Return the (X, Y) coordinate for the center point of the cell that contains the specified text.  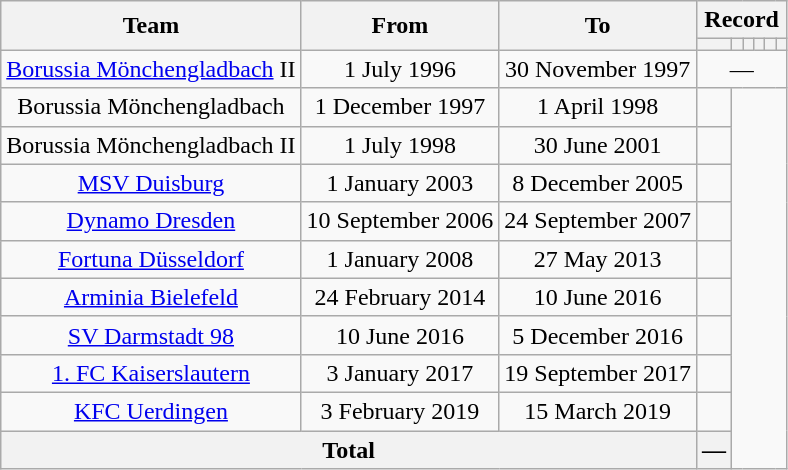
30 November 1997 (598, 69)
19 September 2017 (598, 373)
30 June 2001 (598, 145)
From (400, 26)
1 July 1996 (400, 69)
Team (151, 26)
3 February 2019 (400, 411)
Total (349, 449)
Fortuna Düsseldorf (151, 259)
MSV Duisburg (151, 183)
27 May 2013 (598, 259)
24 February 2014 (400, 297)
5 December 2016 (598, 335)
10 September 2006 (400, 221)
1 July 1998 (400, 145)
To (598, 26)
Dynamo Dresden (151, 221)
1. FC Kaiserslautern (151, 373)
SV Darmstadt 98 (151, 335)
1 December 1997 (400, 107)
15 March 2019 (598, 411)
1 April 1998 (598, 107)
KFC Uerdingen (151, 411)
1 January 2008 (400, 259)
24 September 2007 (598, 221)
Arminia Bielefeld (151, 297)
1 January 2003 (400, 183)
3 January 2017 (400, 373)
8 December 2005 (598, 183)
Borussia Mönchengladbach (151, 107)
Record (741, 20)
